Provide the [X, Y] coordinate of the cell's center where the given text is located.  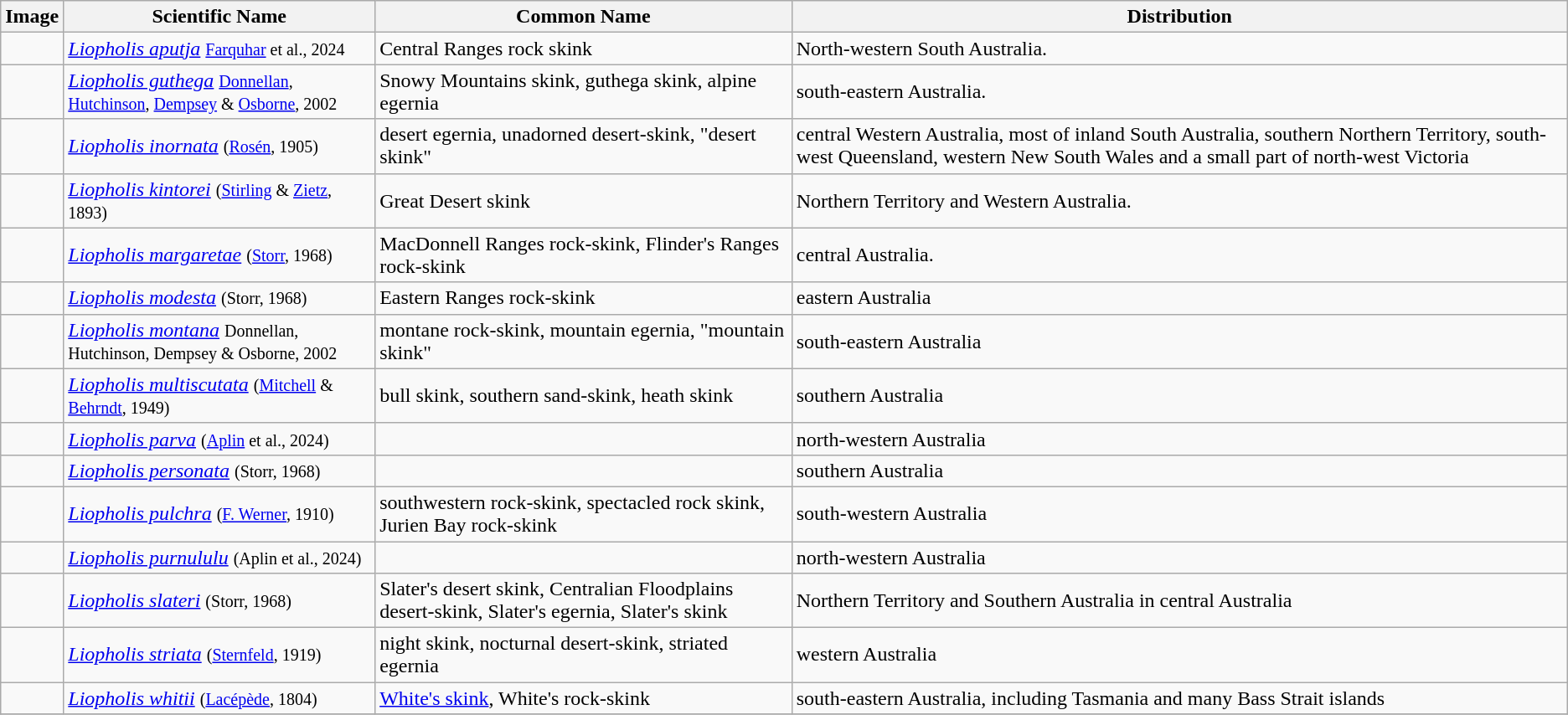
Liopholis striata (Sternfeld, 1919) [219, 655]
Eastern Ranges rock-skink [584, 298]
southwestern rock-skink, spectacled rock skink, Jurien Bay rock-skink [584, 514]
central Australia. [1179, 255]
Liopholis whitii (Lacépède, 1804) [219, 698]
Northern Territory and Western Australia. [1179, 201]
Image [32, 17]
Liopholis kintorei (Stirling & Zietz, 1893) [219, 201]
Great Desert skink [584, 201]
Distribution [1179, 17]
Liopholis multiscutata (Mitchell & Behrndt, 1949) [219, 395]
Common Name [584, 17]
western Australia [1179, 655]
Liopholis modesta (Storr, 1968) [219, 298]
Liopholis purnululu (Aplin et al., 2024) [219, 557]
Snowy Mountains skink, guthega skink, alpine egernia [584, 92]
White's skink, White's rock-skink [584, 698]
Liopholis aputja Farquhar et al., 2024 [219, 49]
night skink, nocturnal desert-skink, striated egernia [584, 655]
eastern Australia [1179, 298]
Liopholis slateri (Storr, 1968) [219, 601]
Slater's desert skink, Centralian Floodplains desert-skink, Slater's egernia, Slater's skink [584, 601]
Liopholis inornata (Rosén, 1905) [219, 146]
south-eastern Australia [1179, 342]
Liopholis pulchra (F. Werner, 1910) [219, 514]
Liopholis montana Donnellan, Hutchinson, Dempsey & Osborne, 2002 [219, 342]
North-western South Australia. [1179, 49]
montane rock-skink, mountain egernia, "mountain skink" [584, 342]
Liopholis guthega Donnellan, Hutchinson, Dempsey & Osborne, 2002 [219, 92]
Liopholis margaretae (Storr, 1968) [219, 255]
bull skink, southern sand-skink, heath skink [584, 395]
south-eastern Australia, including Tasmania and many Bass Strait islands [1179, 698]
south-eastern Australia. [1179, 92]
Central Ranges rock skink [584, 49]
Scientific Name [219, 17]
desert egernia, unadorned desert-skink, "desert skink" [584, 146]
Northern Territory and Southern Australia in central Australia [1179, 601]
Liopholis personata (Storr, 1968) [219, 471]
south-western Australia [1179, 514]
Liopholis parva (Aplin et al., 2024) [219, 439]
MacDonnell Ranges rock-skink, Flinder's Ranges rock-skink [584, 255]
